Search for the cell housing the specified text and yield its [X, Y] center coordinate. 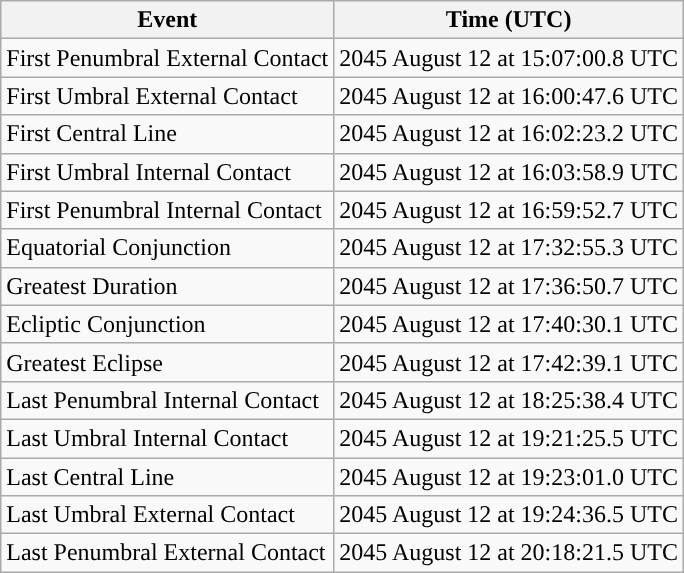
First Umbral Internal Contact [168, 172]
Event [168, 20]
First Umbral External Contact [168, 96]
First Penumbral Internal Contact [168, 210]
2045 August 12 at 16:02:23.2 UTC [509, 134]
Greatest Duration [168, 286]
First Penumbral External Contact [168, 58]
Last Umbral External Contact [168, 515]
Equatorial Conjunction [168, 248]
2045 August 12 at 16:00:47.6 UTC [509, 96]
2045 August 12 at 17:32:55.3 UTC [509, 248]
Last Central Line [168, 477]
Last Penumbral External Contact [168, 553]
2045 August 12 at 15:07:00.8 UTC [509, 58]
2045 August 12 at 19:23:01.0 UTC [509, 477]
2045 August 12 at 16:59:52.7 UTC [509, 210]
Greatest Eclipse [168, 362]
2045 August 12 at 19:21:25.5 UTC [509, 438]
2045 August 12 at 16:03:58.9 UTC [509, 172]
2045 August 12 at 18:25:38.4 UTC [509, 400]
2045 August 12 at 19:24:36.5 UTC [509, 515]
Last Umbral Internal Contact [168, 438]
Last Penumbral Internal Contact [168, 400]
Time (UTC) [509, 20]
2045 August 12 at 17:42:39.1 UTC [509, 362]
Ecliptic Conjunction [168, 324]
2045 August 12 at 17:36:50.7 UTC [509, 286]
2045 August 12 at 17:40:30.1 UTC [509, 324]
First Central Line [168, 134]
2045 August 12 at 20:18:21.5 UTC [509, 553]
